Extract the (X, Y) coordinate from the center of the cell holding the provided text.  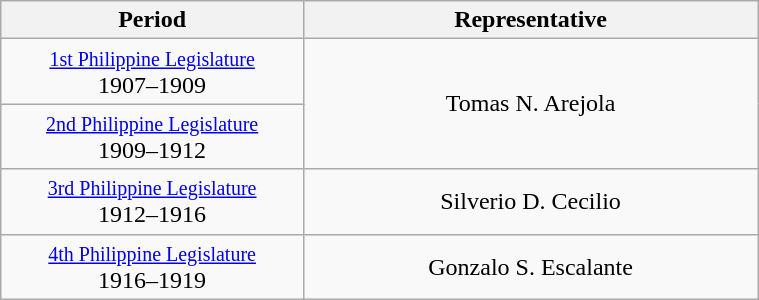
2nd Philippine Legislature1909–1912 (152, 136)
Tomas N. Arejola (530, 104)
1st Philippine Legislature1907–1909 (152, 72)
Period (152, 20)
Gonzalo S. Escalante (530, 266)
Representative (530, 20)
Silverio D. Cecilio (530, 202)
4th Philippine Legislature1916–1919 (152, 266)
3rd Philippine Legislature1912–1916 (152, 202)
